For the text-containing cell, return its midpoint in (X, Y) coordinate format. 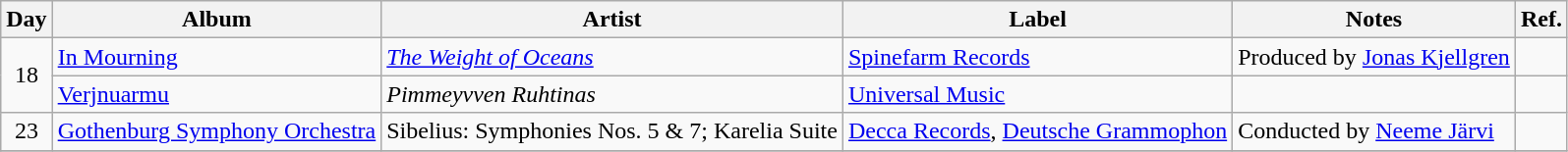
Label (1037, 20)
Universal Music (1037, 94)
Gothenburg Symphony Orchestra (216, 131)
In Mourning (216, 57)
Pimmeyvven Ruhtinas (612, 94)
Verjnuarmu (216, 94)
Spinefarm Records (1037, 57)
Notes (1374, 20)
Decca Records, Deutsche Grammophon (1037, 131)
Ref. (1541, 20)
Conducted by Neeme Järvi (1374, 131)
Sibelius: Symphonies Nos. 5 & 7; Karelia Suite (612, 131)
Produced by Jonas Kjellgren (1374, 57)
The Weight of Oceans (612, 57)
Album (216, 20)
23 (27, 131)
Artist (612, 20)
18 (27, 76)
Day (27, 20)
